Capture the cell that displays the provided text and extract its (X, Y) central coordinate. 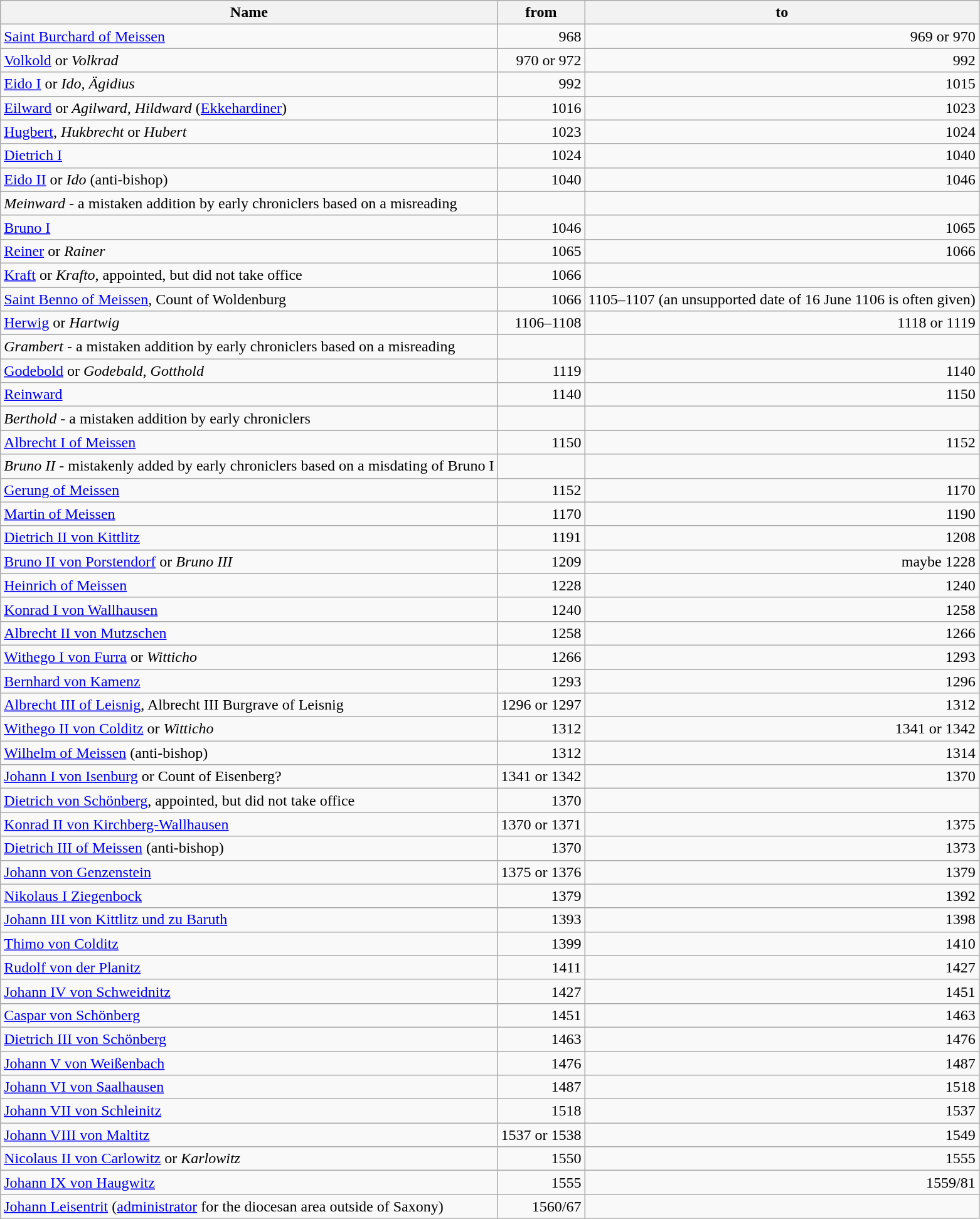
1190 (782, 514)
Johann IV von Schweidnitz (249, 991)
1398 (782, 920)
1537 (782, 1111)
Wilhelm of Meissen (anti-bishop) (249, 753)
1392 (782, 896)
Johann VI von Saalhausen (249, 1087)
Johann VII von Schleinitz (249, 1111)
Volkold or Volkrad (249, 60)
Bruno I (249, 227)
Reiner or Rainer (249, 251)
1375 (782, 824)
968 (541, 36)
Herwig or Hartwig (249, 323)
Dietrich III of Meissen (anti-bishop) (249, 848)
969 or 970 (782, 36)
1411 (541, 967)
1549 (782, 1135)
Eilward or Agilward, Hildward (Ekkehardiner) (249, 108)
1209 (541, 562)
Johann VIII von Maltitz (249, 1135)
Grambert - a mistaken addition by early chroniclers based on a misreading (249, 347)
Saint Benno of Meissen, Count of Woldenburg (249, 299)
Heinrich of Meissen (249, 585)
1228 (541, 585)
1106–1108 (541, 323)
Bruno II - mistakenly added by early chroniclers based on a misdating of Bruno I (249, 466)
Name (249, 13)
Dietrich III von Schönberg (249, 1039)
Saint Burchard of Meissen (249, 36)
Johann V von Weißenbach (249, 1063)
Bruno II von Porstendorf or Bruno III (249, 562)
1410 (782, 944)
1393 (541, 920)
1016 (541, 108)
Rudolf von der Planitz (249, 967)
970 or 972 (541, 60)
1375 or 1376 (541, 872)
Konrad I von Wallhausen (249, 609)
1373 (782, 848)
Martin of Meissen (249, 514)
Johann III von Kittlitz und zu Baruth (249, 920)
1296 (782, 681)
Kraft or Krafto, appointed, but did not take office (249, 275)
Withego I von Furra or Witticho (249, 657)
1537 or 1538 (541, 1135)
Albrecht I of Meissen (249, 442)
Johann Leisentrit (administrator for the diocesan area outside of Saxony) (249, 1206)
1119 (541, 371)
Bernhard von Kamenz (249, 681)
Meinward - a mistaken addition by early chroniclers based on a misreading (249, 203)
Dietrich II von Kittlitz (249, 538)
Eido II or Ido (anti-bishop) (249, 179)
1559/81 (782, 1183)
Caspar von Schönberg (249, 1015)
Reinward (249, 395)
Johann I von Isenburg or Count of Eisenberg? (249, 777)
Nikolaus I Ziegenbock (249, 896)
1296 or 1297 (541, 705)
Dietrich I (249, 156)
1191 (541, 538)
maybe 1228 (782, 562)
Konrad II von Kirchberg-Wallhausen (249, 824)
Withego II von Colditz or Witticho (249, 729)
Berthold - a mistaken addition by early chroniclers (249, 418)
Johann von Genzenstein (249, 872)
Nicolaus II von Carlowitz or Karlowitz (249, 1159)
from (541, 13)
1118 or 1119 (782, 323)
1399 (541, 944)
1314 (782, 753)
Johann IX von Haugwitz (249, 1183)
1105–1107 (an unsupported date of 16 June 1106 is often given) (782, 299)
to (782, 13)
Hugbert, Hukbrecht or Hubert (249, 132)
1560/67 (541, 1206)
Albrecht II von Mutzschen (249, 633)
Godebold or Godebald, Gotthold (249, 371)
1208 (782, 538)
1370 or 1371 (541, 824)
Eido I or Ido, Ägidius (249, 84)
Dietrich von Schönberg, appointed, but did not take office (249, 801)
Gerung of Meissen (249, 490)
Thimo von Colditz (249, 944)
1550 (541, 1159)
1015 (782, 84)
Albrecht III of Leisnig, Albrecht III Burgrave of Leisnig (249, 705)
